Extract the [X, Y] coordinate from the center of the cell holding the provided text.  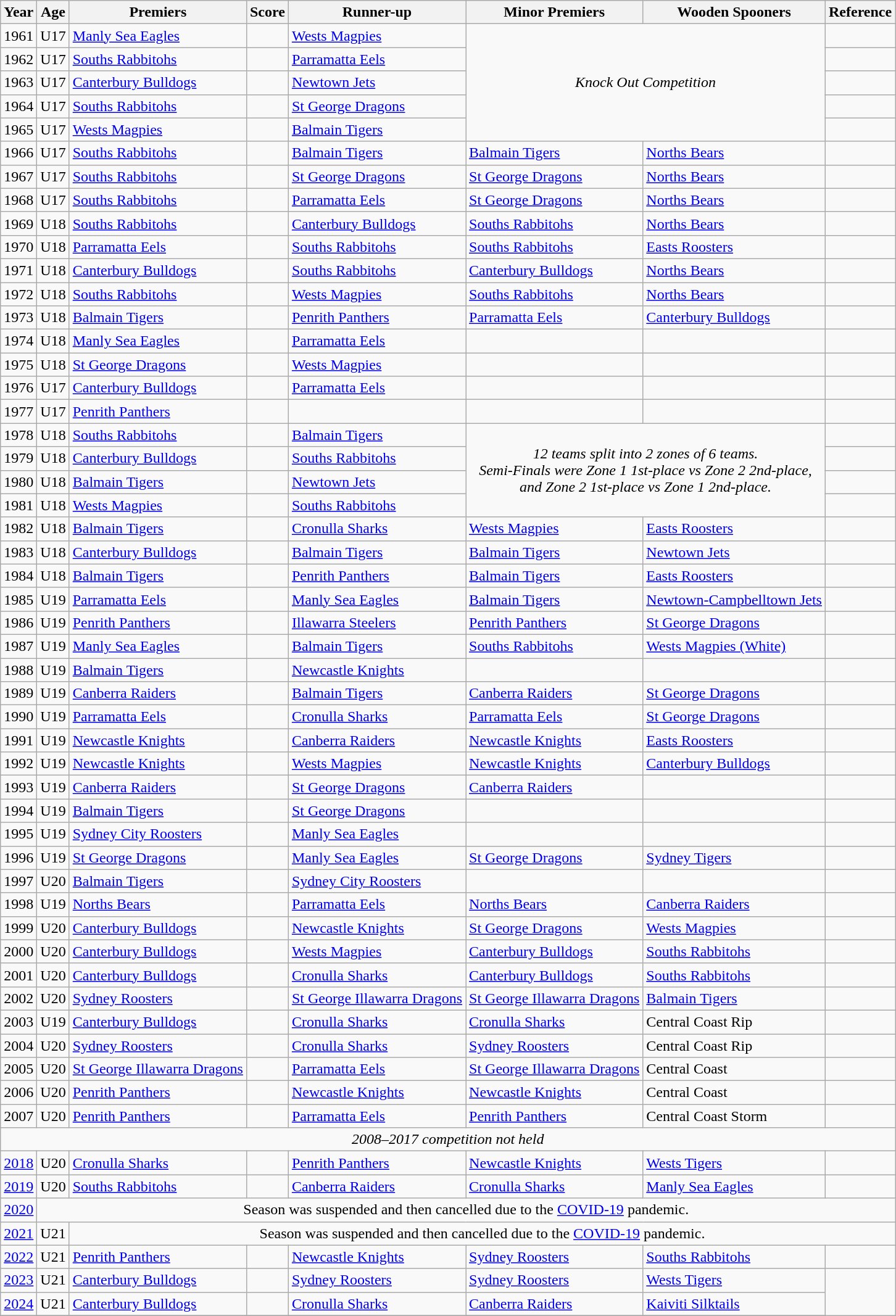
Wests Magpies (White) [734, 646]
1976 [19, 388]
Newtown-Campbelltown Jets [734, 599]
Wooden Spooners [734, 12]
2000 [19, 951]
1980 [19, 482]
1986 [19, 623]
1962 [19, 59]
1984 [19, 576]
1963 [19, 83]
1981 [19, 505]
Central Coast Storm [734, 1116]
2002 [19, 998]
1996 [19, 858]
2024 [19, 1304]
2005 [19, 1069]
1987 [19, 646]
2007 [19, 1116]
1989 [19, 693]
1982 [19, 529]
2018 [19, 1163]
1995 [19, 834]
1970 [19, 247]
1968 [19, 200]
Runner-up [376, 12]
1972 [19, 294]
1977 [19, 412]
1991 [19, 740]
12 teams split into 2 zones of 6 teams. Semi-Finals were Zone 1 1st-place vs Zone 2 2nd-place, and Zone 2 1st-place vs Zone 1 2nd-place. [645, 470]
1965 [19, 130]
2021 [19, 1233]
1979 [19, 458]
2020 [19, 1210]
2006 [19, 1093]
1990 [19, 717]
1967 [19, 176]
1993 [19, 787]
Knock Out Competition [645, 83]
Score [267, 12]
Illawarra Steelers [376, 623]
1985 [19, 599]
1974 [19, 341]
1998 [19, 904]
Sydney Tigers [734, 858]
1997 [19, 881]
1973 [19, 318]
2008–2017 competition not held [448, 1140]
2019 [19, 1186]
Reference [860, 12]
Minor Premiers [554, 12]
1971 [19, 270]
2004 [19, 1046]
1975 [19, 365]
2022 [19, 1257]
1969 [19, 223]
2001 [19, 975]
1983 [19, 552]
1988 [19, 669]
2003 [19, 1022]
Year [19, 12]
1992 [19, 764]
1978 [19, 435]
1961 [19, 36]
1964 [19, 106]
1999 [19, 928]
Age [53, 12]
1994 [19, 811]
1966 [19, 153]
2023 [19, 1280]
Kaiviti Silktails [734, 1304]
Premiers [158, 12]
